Locate the cell with the specified text and output its [x, y] center coordinate. 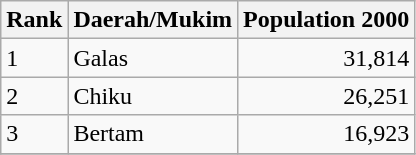
16,923 [326, 134]
Galas [153, 58]
26,251 [326, 96]
Rank [34, 20]
Bertam [153, 134]
Chiku [153, 96]
Daerah/Mukim [153, 20]
2 [34, 96]
31,814 [326, 58]
Population 2000 [326, 20]
3 [34, 134]
1 [34, 58]
